Pinpoint the cell where the given text exists, returning its (x, y) midpoint coordinate. 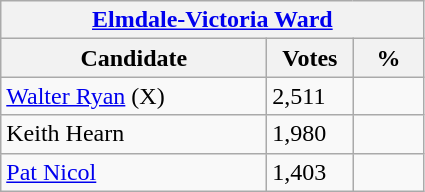
Keith Hearn (134, 134)
1,403 (310, 172)
Votes (310, 58)
Walter Ryan (X) (134, 96)
2,511 (310, 96)
Elmdale-Victoria Ward (212, 20)
% (388, 58)
Candidate (134, 58)
1,980 (310, 134)
Pat Nicol (134, 172)
